Detect which cell encompasses the target text, then output its (x, y) center coordinate. 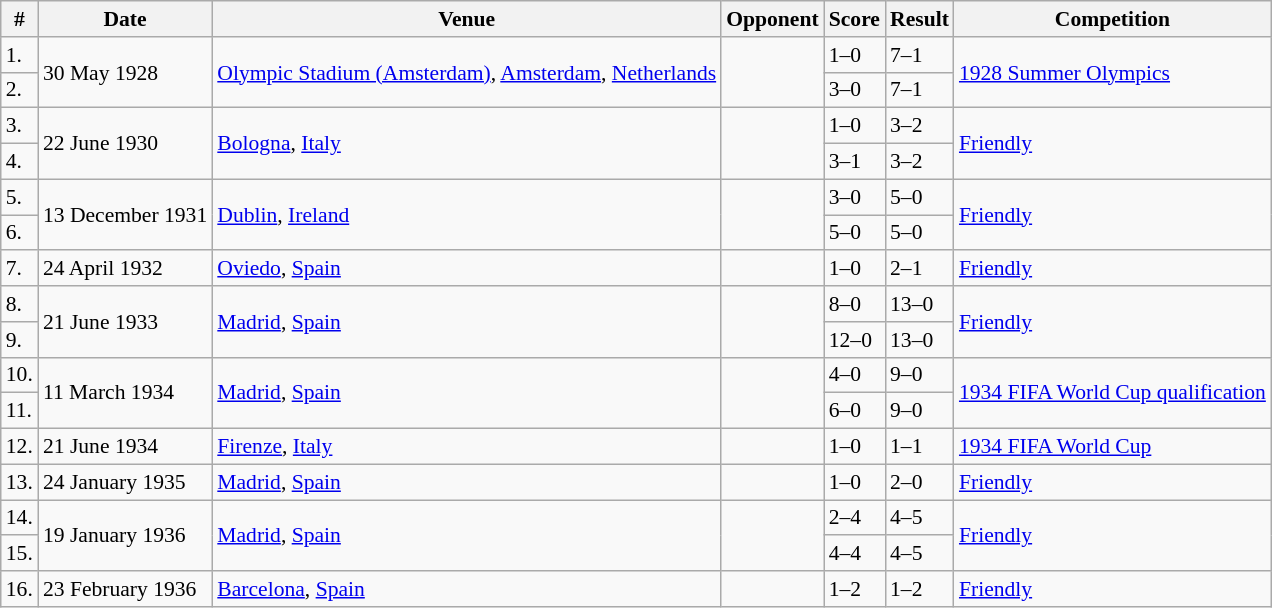
Olympic Stadium (Amsterdam), Amsterdam, Netherlands (466, 72)
4–0 (854, 375)
8–0 (854, 304)
Venue (466, 19)
Firenze, Italy (466, 447)
Result (920, 19)
30 May 1928 (125, 72)
12. (20, 447)
10. (20, 375)
3. (20, 126)
11 March 1934 (125, 392)
2–1 (920, 269)
7. (20, 269)
5. (20, 197)
4. (20, 162)
24 January 1935 (125, 482)
21 June 1933 (125, 322)
22 June 1930 (125, 144)
11. (20, 411)
6. (20, 233)
Oviedo, Spain (466, 269)
19 January 1936 (125, 536)
24 April 1932 (125, 269)
2–4 (854, 518)
16. (20, 589)
2. (20, 90)
1934 FIFA World Cup qualification (1112, 392)
13. (20, 482)
1934 FIFA World Cup (1112, 447)
Bologna, Italy (466, 144)
Dublin, Ireland (466, 214)
Date (125, 19)
14. (20, 518)
21 June 1934 (125, 447)
6–0 (854, 411)
3–1 (854, 162)
8. (20, 304)
# (20, 19)
12–0 (854, 340)
2–0 (920, 482)
Opponent (772, 19)
23 February 1936 (125, 589)
4–4 (854, 554)
Score (854, 19)
1–1 (920, 447)
1. (20, 55)
13 December 1931 (125, 214)
Competition (1112, 19)
1928 Summer Olympics (1112, 72)
15. (20, 554)
9. (20, 340)
Barcelona, Spain (466, 589)
